Pinpoint the cell where the given text exists, returning its (x, y) midpoint coordinate. 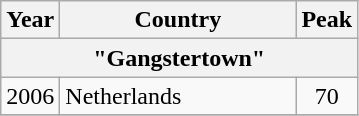
Netherlands (178, 96)
Country (178, 20)
"Gangstertown" (180, 58)
Peak (327, 20)
2006 (30, 96)
Year (30, 20)
70 (327, 96)
